Determine the [X, Y] coordinate at the center of the cell enclosing the given text.  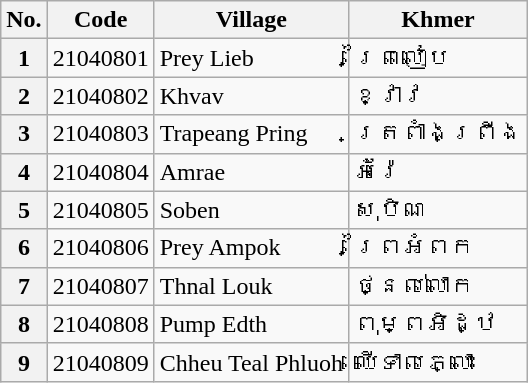
Chheu Teal Phluoh [251, 362]
Thnal Louk [251, 286]
21040803 [100, 134]
3 [24, 134]
21040804 [100, 172]
ត្រពាំងព្រីង [438, 134]
Prey Lieb [251, 58]
5 [24, 210]
6 [24, 248]
21040806 [100, 248]
21040809 [100, 362]
9 [24, 362]
8 [24, 324]
Prey Ampok [251, 248]
1 [24, 58]
សុបិណ [438, 210]
4 [24, 172]
21040802 [100, 96]
Village [251, 20]
2 [24, 96]
ឈើទាលភ្លោះ [438, 362]
ពុម្ពអិដ្ឋ [438, 324]
21040801 [100, 58]
21040808 [100, 324]
21040805 [100, 210]
Pump Edth [251, 324]
Code [100, 20]
Soben [251, 210]
អំរ៉ែ [438, 172]
ខ្វាវ [438, 96]
No. [24, 20]
Amrae [251, 172]
21040807 [100, 286]
Khvav [251, 96]
ព្រៃអំពក [438, 248]
7 [24, 286]
Khmer [438, 20]
Trapeang Pring [251, 134]
ព្រៃលៀប [438, 58]
ថ្នល់លោក [438, 286]
